For the text-containing cell, return its midpoint in (x, y) coordinate format. 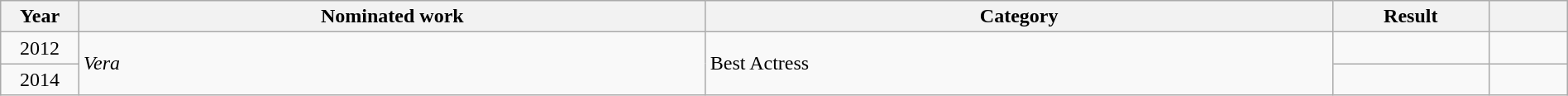
Nominated work (392, 17)
2014 (40, 79)
2012 (40, 48)
Year (40, 17)
Best Actress (1019, 64)
Vera (392, 64)
Category (1019, 17)
Result (1411, 17)
